Return the (X, Y) coordinate for the center point of the cell that contains the specified text.  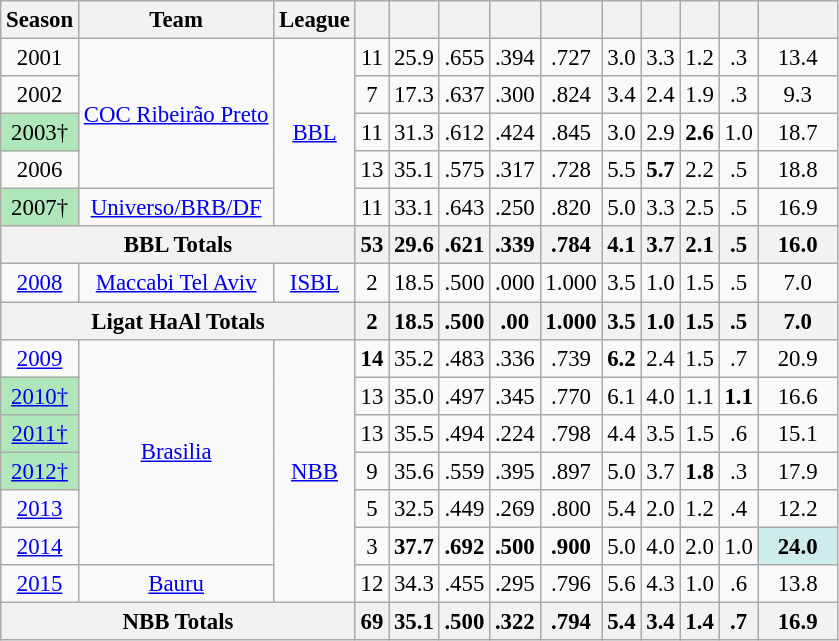
ISBL (314, 283)
.336 (515, 358)
.796 (571, 584)
5 (372, 509)
4.4 (622, 433)
35.2 (414, 358)
5.7 (660, 170)
.322 (515, 621)
Season (40, 20)
.621 (464, 245)
1.9 (700, 95)
2013 (40, 509)
16.6 (798, 396)
.727 (571, 58)
2008 (40, 283)
.655 (464, 58)
2014 (40, 546)
18.7 (798, 133)
.339 (515, 245)
Maccabi Tel Aviv (176, 283)
.575 (464, 170)
.900 (571, 546)
32.5 (414, 509)
2.2 (700, 170)
5.5 (622, 170)
37.7 (414, 546)
.794 (571, 621)
Ligat HaAl Totals (178, 321)
Bauru (176, 584)
17.3 (414, 95)
6.1 (622, 396)
Brasilia (176, 452)
.455 (464, 584)
.800 (571, 509)
16.0 (798, 245)
2015 (40, 584)
.497 (464, 396)
.824 (571, 95)
NBB Totals (178, 621)
.728 (571, 170)
.637 (464, 95)
.345 (515, 396)
.483 (464, 358)
2010† (40, 396)
13.8 (798, 584)
2.9 (660, 133)
.317 (515, 170)
.692 (464, 546)
31.3 (414, 133)
12 (372, 584)
2009 (40, 358)
Team (176, 20)
.770 (571, 396)
6.2 (622, 358)
25.9 (414, 58)
.395 (515, 471)
34.3 (414, 584)
2.6 (700, 133)
5.6 (622, 584)
2006 (40, 170)
.250 (515, 208)
2.5 (700, 208)
BBL Totals (178, 245)
.295 (515, 584)
18.8 (798, 170)
2001 (40, 58)
2002 (40, 95)
.394 (515, 58)
.424 (515, 133)
.739 (571, 358)
20.9 (798, 358)
2012† (40, 471)
1.8 (700, 471)
.643 (464, 208)
24.0 (798, 546)
2011† (40, 433)
9 (372, 471)
.449 (464, 509)
53 (372, 245)
Universo/BRB/DF (176, 208)
2.1 (700, 245)
17.9 (798, 471)
15.1 (798, 433)
.559 (464, 471)
.269 (515, 509)
.494 (464, 433)
1.4 (700, 621)
.300 (515, 95)
35.6 (414, 471)
9.3 (798, 95)
.612 (464, 133)
BBL (314, 133)
.00 (515, 321)
13.4 (798, 58)
.845 (571, 133)
.4 (738, 509)
35.0 (414, 396)
League (314, 20)
.000 (515, 283)
.897 (571, 471)
33.1 (414, 208)
14 (372, 358)
COC Ribeirão Preto (176, 114)
2007† (40, 208)
4.1 (622, 245)
.784 (571, 245)
35.5 (414, 433)
.224 (515, 433)
.820 (571, 208)
2003† (40, 133)
4.3 (660, 584)
.798 (571, 433)
69 (372, 621)
7 (372, 95)
12.2 (798, 509)
29.6 (414, 245)
3 (372, 546)
NBB (314, 470)
